Capture the cell that displays the provided text and extract its [x, y] central coordinate. 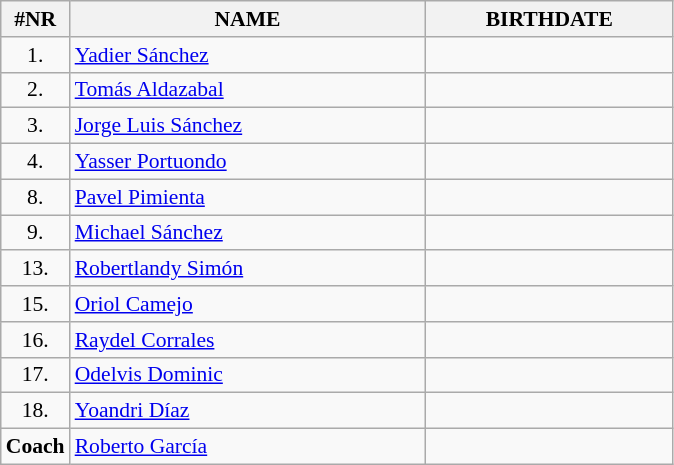
Yadier Sánchez [248, 55]
15. [36, 304]
NAME [248, 19]
18. [36, 411]
Yasser Portuondo [248, 162]
Pavel Pimienta [248, 197]
3. [36, 126]
9. [36, 233]
16. [36, 340]
Jorge Luis Sánchez [248, 126]
2. [36, 90]
Odelvis Dominic [248, 375]
BIRTHDATE [549, 19]
1. [36, 55]
Robertlandy Simón [248, 269]
#NR [36, 19]
8. [36, 197]
Michael Sánchez [248, 233]
Raydel Corrales [248, 340]
17. [36, 375]
13. [36, 269]
Oriol Camejo [248, 304]
Roberto García [248, 447]
Tomás Aldazabal [248, 90]
4. [36, 162]
Yoandri Díaz [248, 411]
Coach [36, 447]
